Identify which cell holds the provided text, then report its (X, Y) central coordinate. 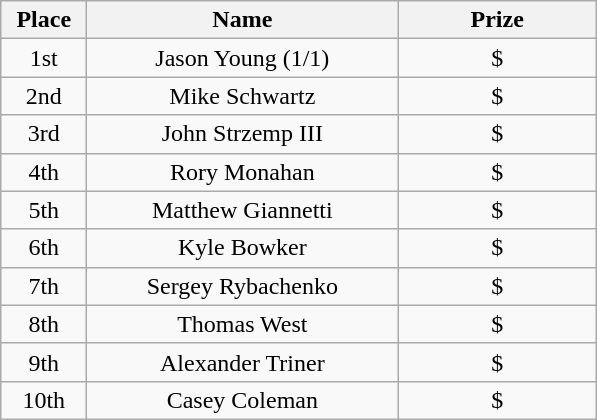
8th (44, 324)
5th (44, 210)
Thomas West (242, 324)
Prize (498, 20)
Name (242, 20)
John Strzemp III (242, 134)
Place (44, 20)
7th (44, 286)
1st (44, 58)
Mike Schwartz (242, 96)
Rory Monahan (242, 172)
6th (44, 248)
Kyle Bowker (242, 248)
10th (44, 400)
Sergey Rybachenko (242, 286)
Casey Coleman (242, 400)
Alexander Triner (242, 362)
4th (44, 172)
2nd (44, 96)
Matthew Giannetti (242, 210)
Jason Young (1/1) (242, 58)
3rd (44, 134)
9th (44, 362)
